For the text-containing cell, return its midpoint in [X, Y] coordinate format. 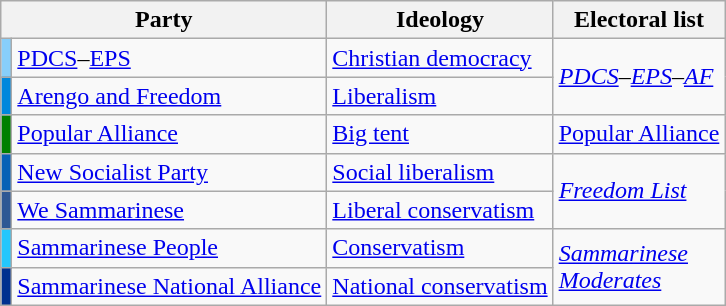
PDCS–EPS–AF [639, 77]
Big tent [440, 134]
Sammarinese People [170, 248]
Conservatism [440, 248]
Arengo and Freedom [170, 96]
Liberalism [440, 96]
We Sammarinese [170, 210]
National conservatism [440, 286]
Christian democracy [440, 58]
Electoral list [639, 20]
Sammarinese National Alliance [170, 286]
New Socialist Party [170, 172]
Freedom List [639, 191]
Social liberalism [440, 172]
Ideology [440, 20]
Liberal conservatism [440, 210]
PDCS–EPS [170, 58]
Party [164, 20]
SammarineseModerates [639, 267]
